For the text-containing cell, return its midpoint in (x, y) coordinate format. 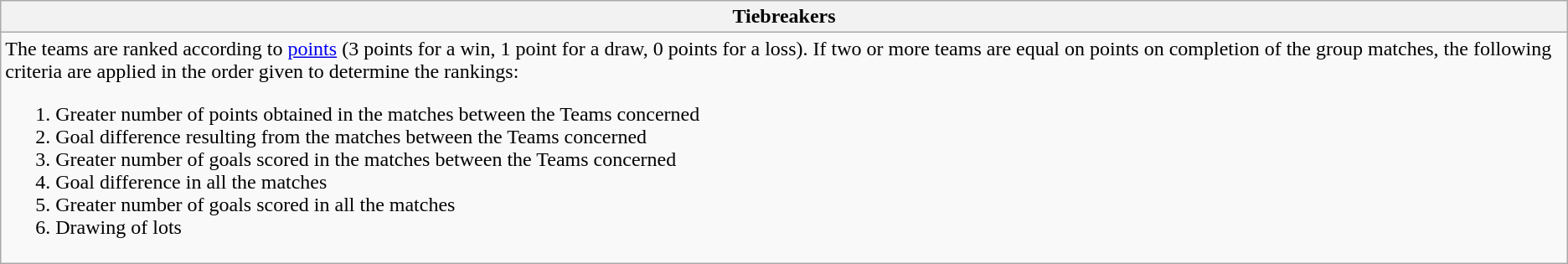
Tiebreakers (784, 17)
